Pinpoint the cell where the given text exists, returning its [X, Y] midpoint coordinate. 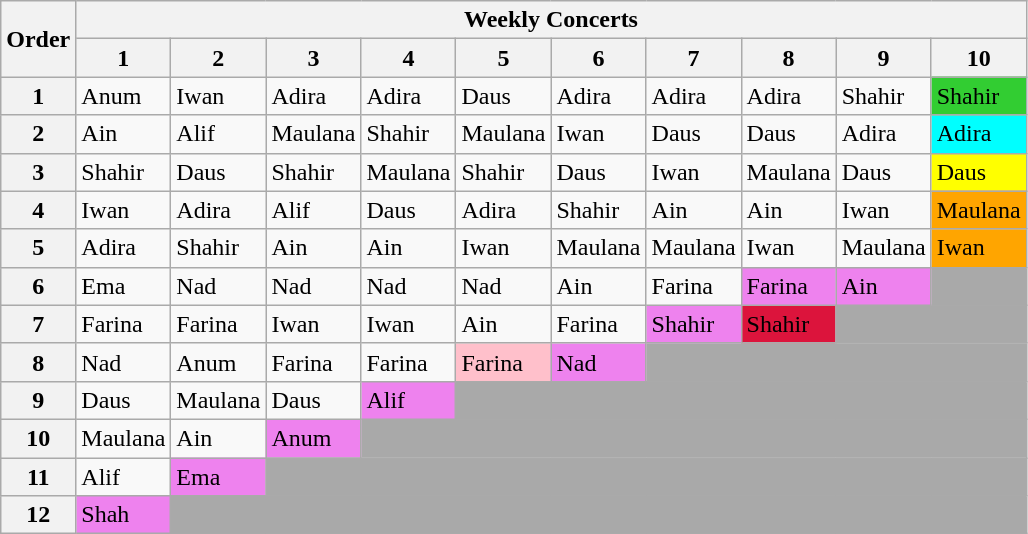
Shah [124, 515]
Weekly Concerts [551, 20]
11 [38, 477]
Order [38, 39]
12 [38, 515]
